Locate the cell with the specified text and output its [x, y] center coordinate. 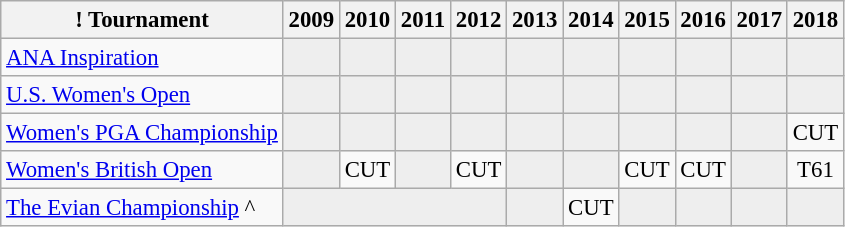
2015 [647, 20]
2013 [535, 20]
2010 [367, 20]
2017 [759, 20]
! Tournament [142, 20]
2014 [591, 20]
2018 [815, 20]
T61 [815, 170]
Women's PGA Championship [142, 133]
2011 [424, 20]
ANA Inspiration [142, 58]
2009 [311, 20]
U.S. Women's Open [142, 95]
The Evian Championship ^ [142, 208]
Women's British Open [142, 170]
2016 [703, 20]
2012 [478, 20]
